Output the (X, Y) coordinate of the center of the cell containing the given text.  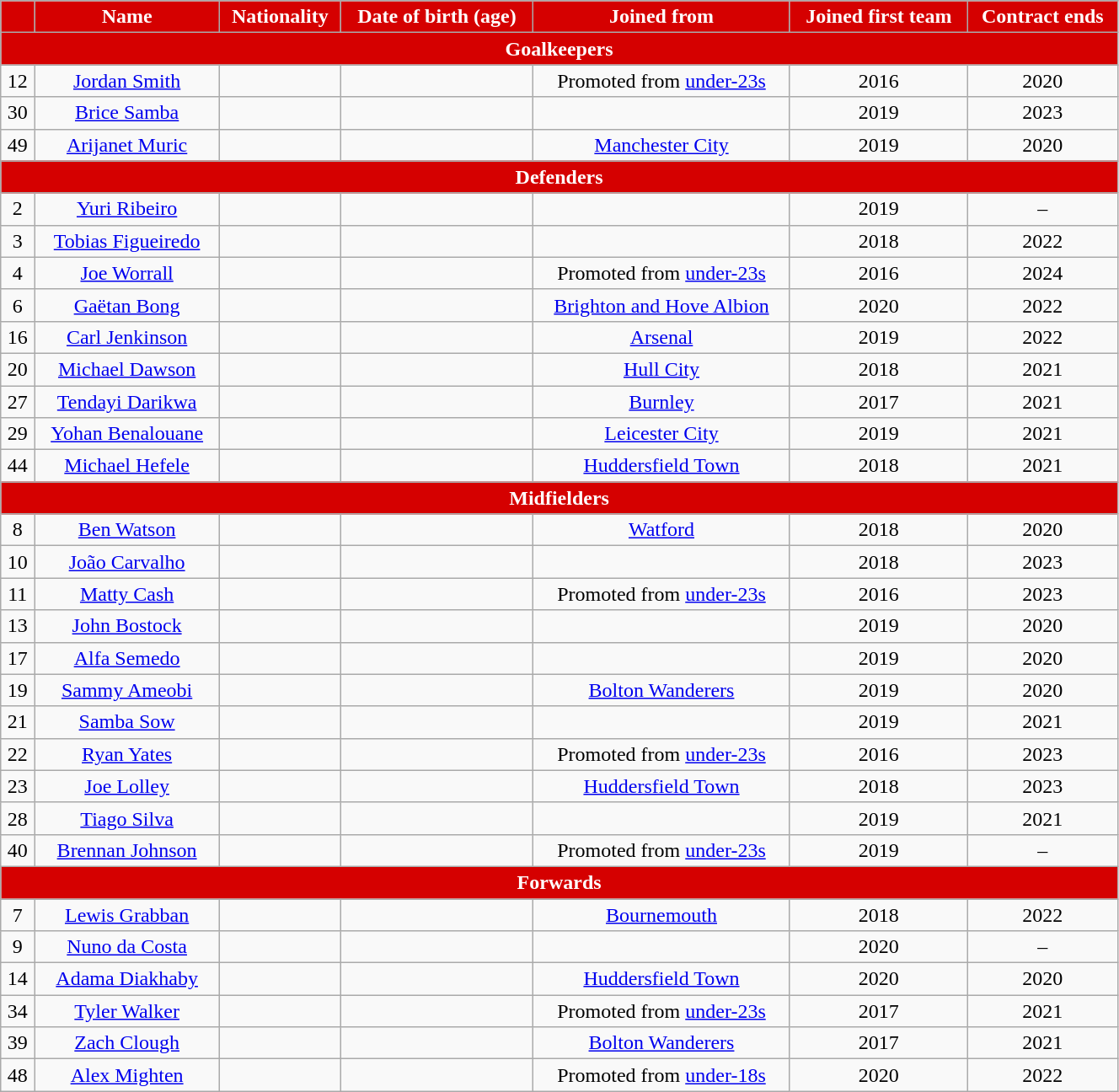
Brice Samba (127, 113)
Contract ends (1042, 17)
Carl Jenkinson (127, 337)
9 (18, 947)
Brighton and Hove Albion (662, 305)
44 (18, 466)
Name (127, 17)
Joined from (662, 17)
21 (18, 722)
Brennan Johnson (127, 850)
3 (18, 241)
Tobias Figueiredo (127, 241)
19 (18, 690)
16 (18, 337)
Ryan Yates (127, 754)
Joined first team (878, 17)
John Bostock (127, 626)
Yuri Ribeiro (127, 209)
49 (18, 145)
Tendayi Darikwa (127, 402)
Michael Dawson (127, 369)
Zach Clough (127, 1043)
Matty Cash (127, 594)
Tiago Silva (127, 818)
Hull City (662, 369)
11 (18, 594)
23 (18, 786)
Yohan Benalouane (127, 434)
Samba Sow (127, 722)
4 (18, 273)
Joe Lolley (127, 786)
Promoted from under-18s (662, 1075)
Arsenal (662, 337)
2024 (1042, 273)
Date of birth (age) (436, 17)
29 (18, 434)
Gaëtan Bong (127, 305)
João Carvalho (127, 562)
27 (18, 402)
30 (18, 113)
Jordan Smith (127, 81)
Midfielders (559, 498)
12 (18, 81)
Nationality (280, 17)
Bournemouth (662, 914)
Leicester City (662, 434)
17 (18, 658)
39 (18, 1043)
Sammy Ameobi (127, 690)
Nuno da Costa (127, 947)
Defenders (559, 177)
13 (18, 626)
34 (18, 1011)
28 (18, 818)
Arijanet Muric (127, 145)
14 (18, 979)
Joe Worrall (127, 273)
Watford (662, 530)
Adama Diakhaby (127, 979)
7 (18, 914)
Burnley (662, 402)
Alex Mighten (127, 1075)
Forwards (559, 882)
10 (18, 562)
Goalkeepers (559, 49)
48 (18, 1075)
Ben Watson (127, 530)
20 (18, 369)
Alfa Semedo (127, 658)
2 (18, 209)
22 (18, 754)
Manchester City (662, 145)
Lewis Grabban (127, 914)
40 (18, 850)
6 (18, 305)
Tyler Walker (127, 1011)
8 (18, 530)
Michael Hefele (127, 466)
